Extract the (X, Y) coordinate from the center of the cell holding the provided text.  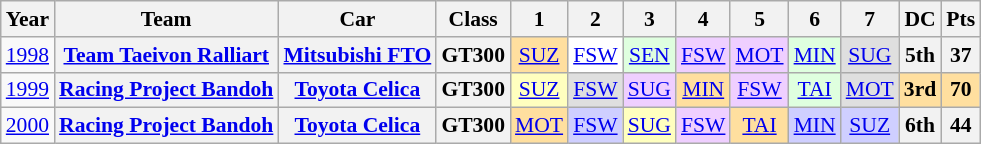
5th (920, 55)
6 (815, 19)
1999 (28, 90)
44 (960, 126)
Mitsubishi FTO (357, 55)
3rd (920, 90)
5 (759, 19)
DC (920, 19)
Year (28, 19)
Team (166, 19)
7 (870, 19)
Pts (960, 19)
Team Taeivon Ralliart (166, 55)
2 (596, 19)
1998 (28, 55)
2000 (28, 126)
4 (704, 19)
6th (920, 126)
1 (539, 19)
3 (650, 19)
Car (357, 19)
70 (960, 90)
SEN (650, 55)
Class (473, 19)
37 (960, 55)
